Detect which cell encompasses the target text, then output its [X, Y] center coordinate. 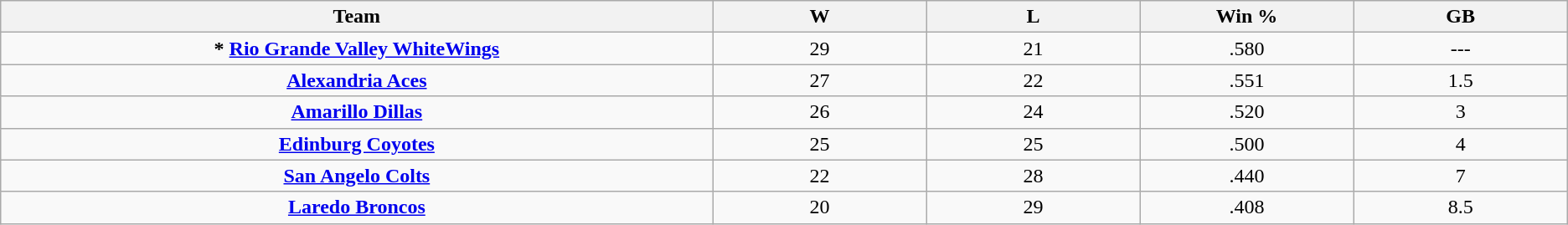
Alexandria Aces [357, 80]
4 [1461, 144]
Edinburg Coyotes [357, 144]
26 [819, 112]
20 [819, 207]
Win % [1246, 17]
7 [1461, 176]
Team [357, 17]
Laredo Broncos [357, 207]
L [1034, 17]
San Angelo Colts [357, 176]
.408 [1246, 207]
8.5 [1461, 207]
.551 [1246, 80]
.520 [1246, 112]
* Rio Grande Valley WhiteWings [357, 49]
21 [1034, 49]
.500 [1246, 144]
W [819, 17]
27 [819, 80]
.440 [1246, 176]
GB [1461, 17]
28 [1034, 176]
1.5 [1461, 80]
24 [1034, 112]
.580 [1246, 49]
Amarillo Dillas [357, 112]
3 [1461, 112]
--- [1461, 49]
